For the text-containing cell, return its midpoint in (x, y) coordinate format. 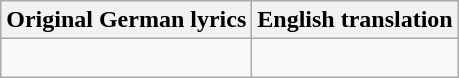
Original German lyrics (126, 20)
English translation (355, 20)
